Pinpoint the cell where the given text exists, returning its [x, y] midpoint coordinate. 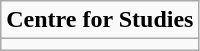
Centre for Studies [100, 20]
